Locate the cell with the specified text and output its [x, y] center coordinate. 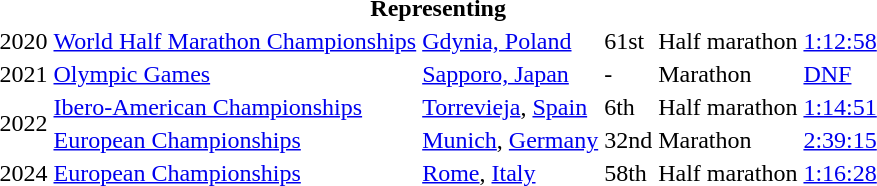
61st [628, 41]
European Championships [235, 140]
Sapporo, Japan [510, 74]
Munich, Germany [510, 140]
6th [628, 107]
Gdynia, Poland [510, 41]
Olympic Games [235, 74]
World Half Marathon Championships [235, 41]
- [628, 74]
Ibero-American Championships [235, 107]
Torrevieja, Spain [510, 107]
32nd [628, 140]
